Detect which cell encompasses the target text, then output its [X, Y] center coordinate. 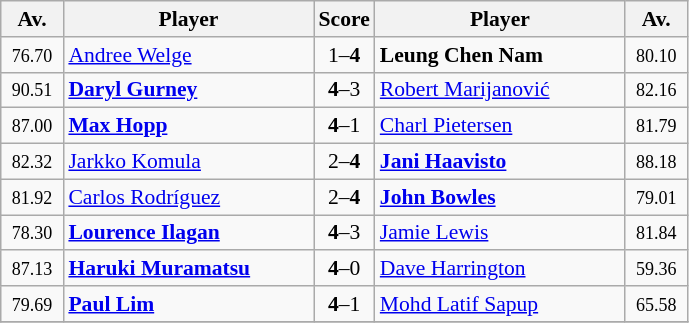
John Bowles [500, 197]
Andree Welge [188, 55]
80.10 [656, 55]
90.51 [32, 90]
79.69 [32, 304]
Jamie Lewis [500, 233]
79.01 [656, 197]
Mohd Latif Sapup [500, 304]
Paul Lim [188, 304]
Robert Marijanović [500, 90]
Jani Haavisto [500, 162]
Score [344, 19]
1–4 [344, 55]
Carlos Rodríguez [188, 197]
87.13 [32, 269]
76.70 [32, 55]
88.18 [656, 162]
Daryl Gurney [188, 90]
4–0 [344, 269]
Dave Harrington [500, 269]
82.32 [32, 162]
Jarkko Komula [188, 162]
65.58 [656, 304]
Max Hopp [188, 126]
Charl Pietersen [500, 126]
Haruki Muramatsu [188, 269]
Lourence Ilagan [188, 233]
59.36 [656, 269]
87.00 [32, 126]
82.16 [656, 90]
Leung Chen Nam [500, 55]
81.84 [656, 233]
81.79 [656, 126]
81.92 [32, 197]
78.30 [32, 233]
